Detect which cell encompasses the target text, then output its (x, y) center coordinate. 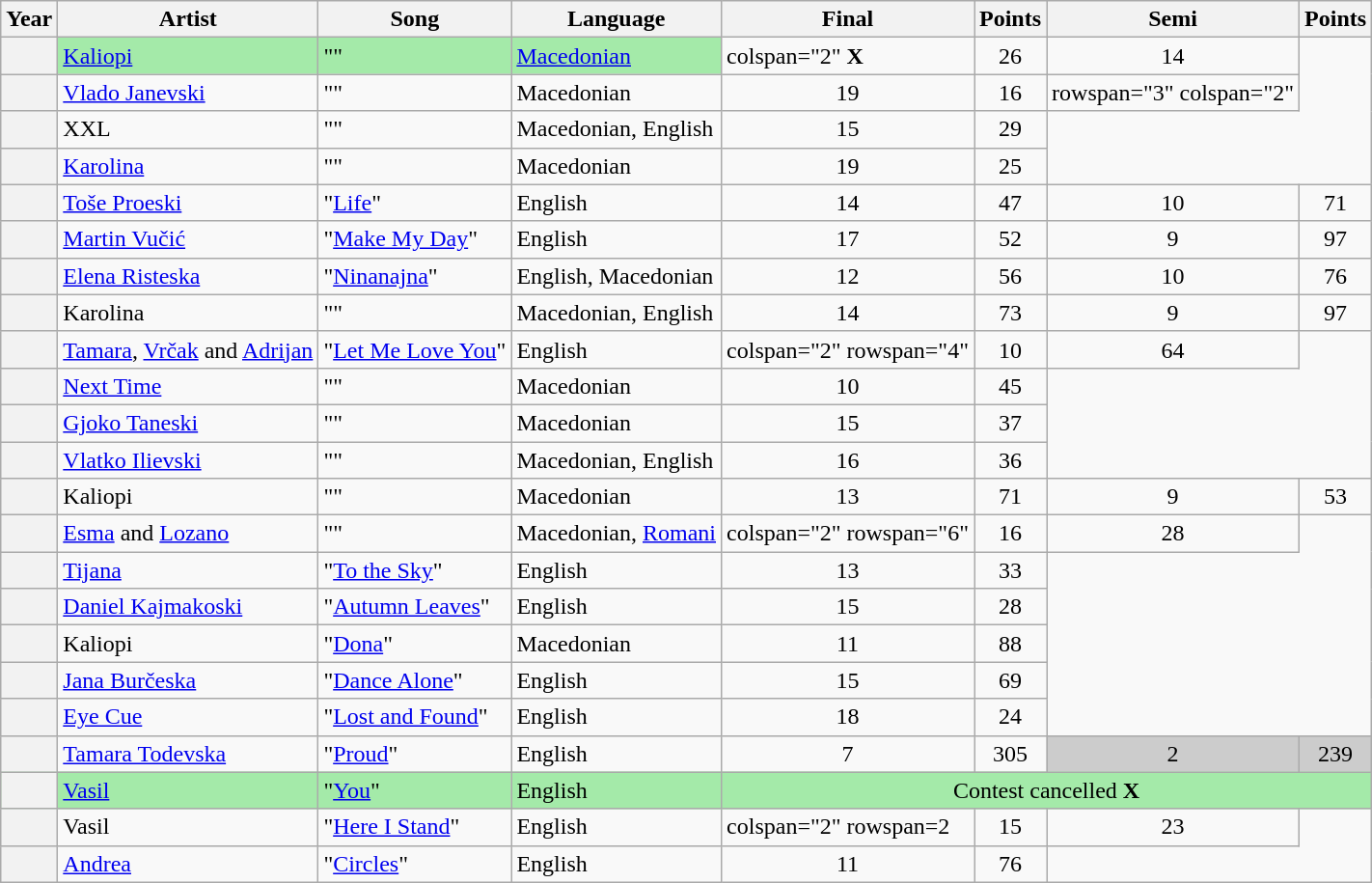
Daniel Kajmakoski (188, 607)
64 (1173, 349)
"Autumn Leaves" (415, 607)
Language (617, 19)
56 (1011, 276)
colspan="2" rowspan="4" (848, 349)
Gjoko Taneski (188, 423)
23 (1173, 827)
Tijana (188, 570)
Vlado Janevski (188, 93)
Andrea (188, 864)
Elena Risteska (188, 276)
88 (1011, 644)
47 (1011, 203)
"To the Sky" (415, 570)
Semi (1173, 19)
Esma and Lozano (188, 534)
"Here I Stand" (415, 827)
Final (848, 19)
17 (848, 239)
"Let Me Love You" (415, 349)
English, Macedonian (617, 276)
36 (1011, 460)
colspan="2" X (848, 56)
"Lost and Found" (415, 717)
Jana Burčeska (188, 680)
24 (1011, 717)
26 (1011, 56)
Song (415, 19)
7 (848, 754)
Contest cancelled X (1047, 790)
Martin Vučić (188, 239)
"Dance Alone" (415, 680)
Year (29, 19)
52 (1011, 239)
XXL (188, 129)
"Proud" (415, 754)
25 (1011, 166)
"Circles" (415, 864)
239 (1335, 754)
rowspan="3" colspan="2" (1173, 93)
"Make My Day" (415, 239)
Eye Cue (188, 717)
Artist (188, 19)
Macedonian, Romani (617, 534)
Toše Proeski (188, 203)
53 (1335, 497)
colspan="2" rowspan="6" (848, 534)
Next Time (188, 386)
12 (848, 276)
"Ninanajna" (415, 276)
2 (1173, 754)
Vlatko Ilievski (188, 460)
"You" (415, 790)
Tamara, Vrčak and Adrijan (188, 349)
18 (848, 717)
colspan="2" rowspan=2 (848, 827)
33 (1011, 570)
73 (1011, 313)
Tamara Todevska (188, 754)
"Dona" (415, 644)
69 (1011, 680)
"Life" (415, 203)
45 (1011, 386)
29 (1011, 129)
37 (1011, 423)
305 (1011, 754)
